Extract the (X, Y) coordinate from the center of the cell holding the provided text.  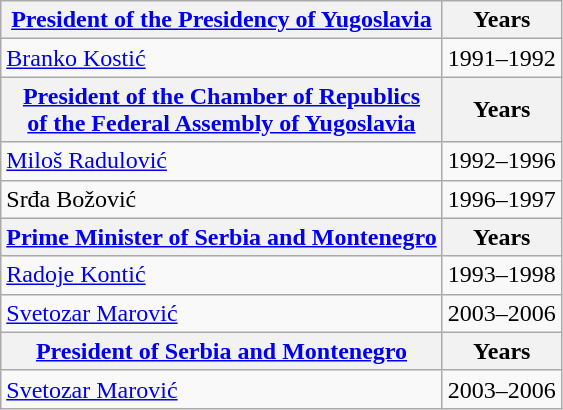
1992–1996 (502, 161)
President of the Presidency of Yugoslavia (222, 20)
Radoje Kontić (222, 275)
1996–1997 (502, 199)
1991–1992 (502, 58)
President of the Chamber of Republicsof the Federal Assembly of Yugoslavia (222, 110)
Srđa Božović (222, 199)
Miloš Radulović (222, 161)
President of Serbia and Montenegro (222, 351)
1993–1998 (502, 275)
Branko Kostić (222, 58)
Prime Minister of Serbia and Montenegro (222, 237)
